Output the (X, Y) coordinate of the center of the cell containing the given text.  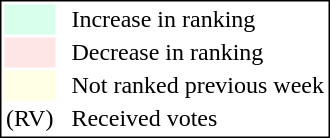
(RV) (29, 119)
Received votes (198, 119)
Increase in ranking (198, 19)
Decrease in ranking (198, 53)
Not ranked previous week (198, 85)
